Search for the cell housing the specified text and yield its (x, y) center coordinate. 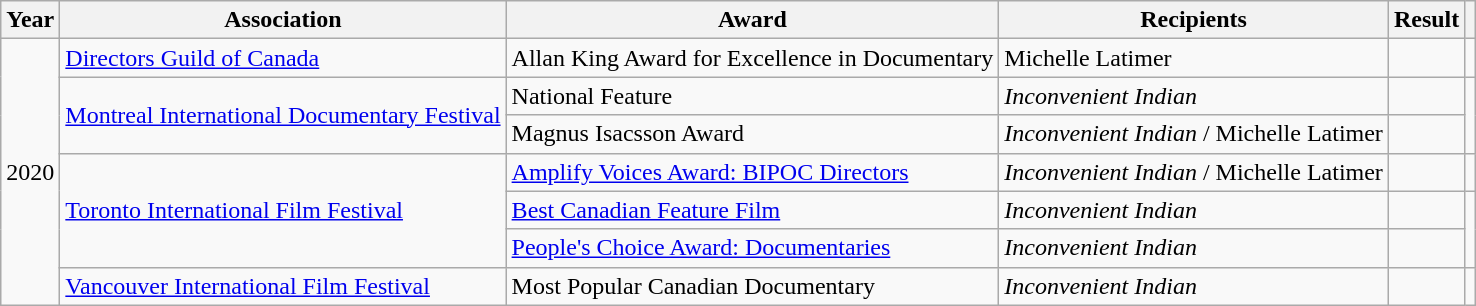
2020 (30, 172)
People's Choice Award: Documentaries (752, 248)
Year (30, 20)
Recipients (1194, 20)
Allan King Award for Excellence in Documentary (752, 58)
National Feature (752, 96)
Most Popular Canadian Documentary (752, 286)
Result (1426, 20)
Montreal International Documentary Festival (283, 115)
Magnus Isacsson Award (752, 134)
Best Canadian Feature Film (752, 210)
Toronto International Film Festival (283, 210)
Vancouver International Film Festival (283, 286)
Directors Guild of Canada (283, 58)
Amplify Voices Award: BIPOC Directors (752, 172)
Michelle Latimer (1194, 58)
Association (283, 20)
Award (752, 20)
